Find where the given text appears and provide that cell's center as [X, Y] coordinate. 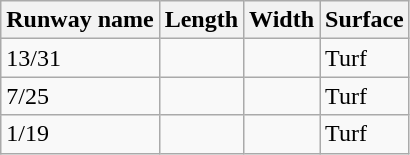
Runway name [80, 20]
Surface [365, 20]
1/19 [80, 134]
7/25 [80, 96]
Width [282, 20]
Length [201, 20]
13/31 [80, 58]
